From the cell containing the given text, extract its center point as [x, y] coordinate. 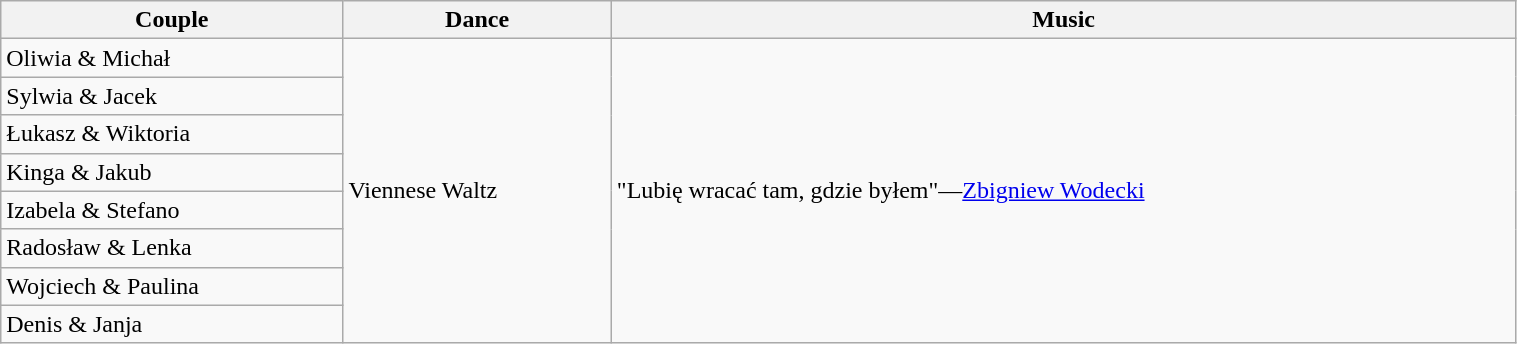
"Lubię wracać tam, gdzie byłem"—Zbigniew Wodecki [1064, 191]
Radosław & Lenka [172, 248]
Oliwia & Michał [172, 58]
Izabela & Stefano [172, 210]
Viennese Waltz [477, 191]
Kinga & Jakub [172, 172]
Dance [477, 20]
Sylwia & Jacek [172, 96]
Denis & Janja [172, 324]
Łukasz & Wiktoria [172, 134]
Wojciech & Paulina [172, 286]
Music [1064, 20]
Couple [172, 20]
